Provide the (x, y) coordinate of the cell's center where the given text is located.  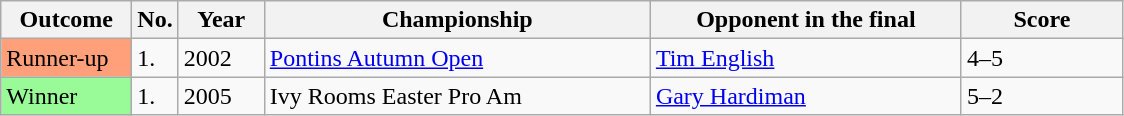
4–5 (1042, 58)
2005 (221, 96)
Score (1042, 20)
5–2 (1042, 96)
Winner (66, 96)
Tim English (806, 58)
Year (221, 20)
No. (155, 20)
Outcome (66, 20)
Championship (457, 20)
2002 (221, 58)
Pontins Autumn Open (457, 58)
Runner-up (66, 58)
Ivy Rooms Easter Pro Am (457, 96)
Gary Hardiman (806, 96)
Opponent in the final (806, 20)
